Output the [X, Y] coordinate of the center of the cell containing the given text.  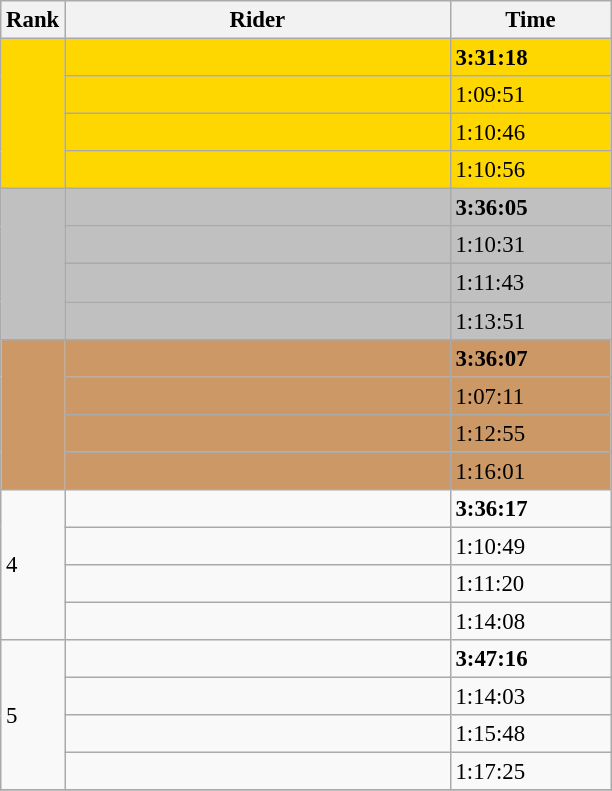
1:13:51 [530, 321]
1:15:48 [530, 734]
4 [33, 565]
1:12:55 [530, 433]
3:36:17 [530, 509]
Rank [33, 20]
3:36:05 [530, 208]
Rider [258, 20]
5 [33, 715]
3:47:16 [530, 659]
3:36:07 [530, 358]
1:09:51 [530, 95]
1:17:25 [530, 772]
1:11:43 [530, 283]
1:10:46 [530, 133]
1:14:03 [530, 697]
1:11:20 [530, 584]
3:31:18 [530, 58]
Time [530, 20]
1:07:11 [530, 396]
1:10:31 [530, 245]
1:10:49 [530, 546]
1:10:56 [530, 170]
1:16:01 [530, 471]
1:14:08 [530, 621]
